Capture the cell that displays the provided text and extract its (x, y) central coordinate. 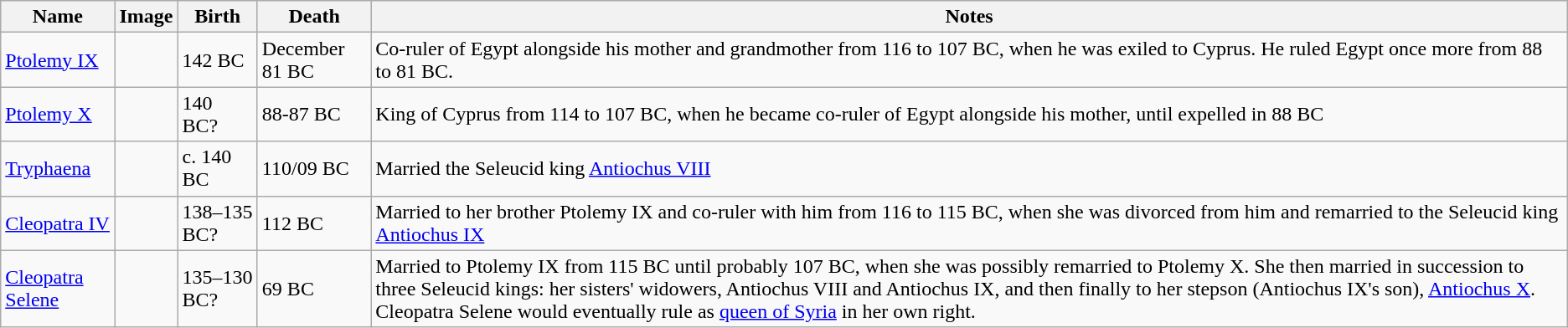
110/09 BC (313, 169)
Name (58, 17)
Cleopatra IV (58, 223)
Ptolemy IX (58, 60)
Ptolemy X (58, 114)
Notes (969, 17)
135–130 BC? (218, 289)
Death (313, 17)
142 BC (218, 60)
Co-ruler of Egypt alongside his mother and grandmother from 116 to 107 BC, when he was exiled to Cyprus. He ruled Egypt once more from 88 to 81 BC. (969, 60)
138–135 BC? (218, 223)
140 BC? (218, 114)
Tryphaena (58, 169)
112 BC (313, 223)
Cleopatra Selene (58, 289)
88-87 BC (313, 114)
December 81 BC (313, 60)
c. 140 BC (218, 169)
King of Cyprus from 114 to 107 BC, when he became co-ruler of Egypt alongside his mother, until expelled in 88 BC (969, 114)
69 BC (313, 289)
Birth (218, 17)
Image (146, 17)
Married the Seleucid king Antiochus VIII (969, 169)
